Return [x, y] of the center of cell containing provided text 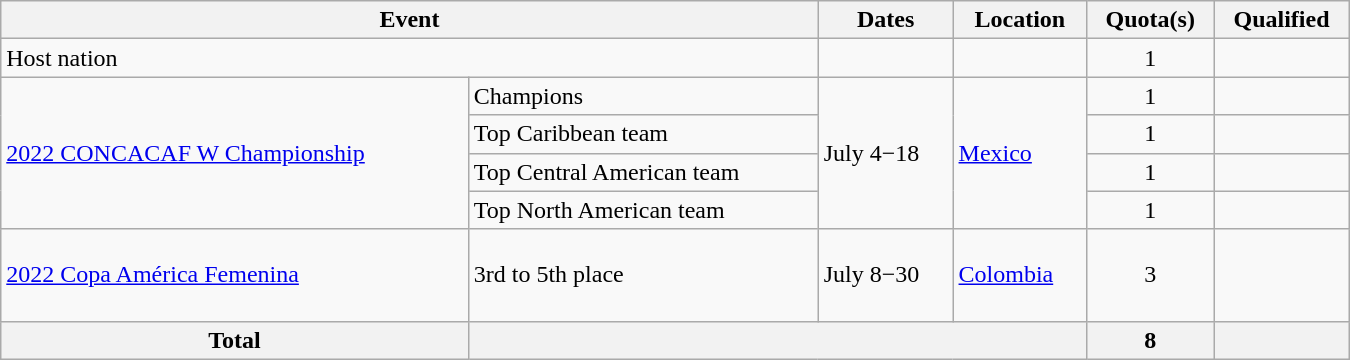
Top North American team [643, 210]
July 4−18 [886, 153]
Host nation [410, 58]
Event [410, 20]
Qualified [1282, 20]
Total [234, 340]
Top Caribbean team [643, 134]
3rd to 5th place [643, 275]
2022 CONCACAF W Championship [234, 153]
Quota(s) [1150, 20]
Location [1020, 20]
Dates [886, 20]
Champions [643, 96]
3 [1150, 275]
Colombia [1020, 275]
2022 Copa América Femenina [234, 275]
8 [1150, 340]
Top Central American team [643, 172]
July 8−30 [886, 275]
Mexico [1020, 153]
